Provide the [x, y] coordinate of the cell's center where the given text is located.  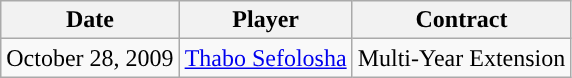
Contract [462, 20]
Date [90, 20]
Player [266, 20]
October 28, 2009 [90, 58]
Multi-Year Extension [462, 58]
Thabo Sefolosha [266, 58]
